Pinpoint the cell where the given text exists, returning its (x, y) midpoint coordinate. 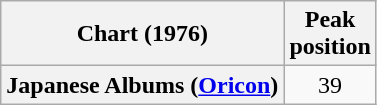
Chart (1976) (142, 34)
Peakposition (330, 34)
39 (330, 85)
Japanese Albums (Oricon) (142, 85)
